Provide the (X, Y) coordinate of the cell's center where the given text is located.  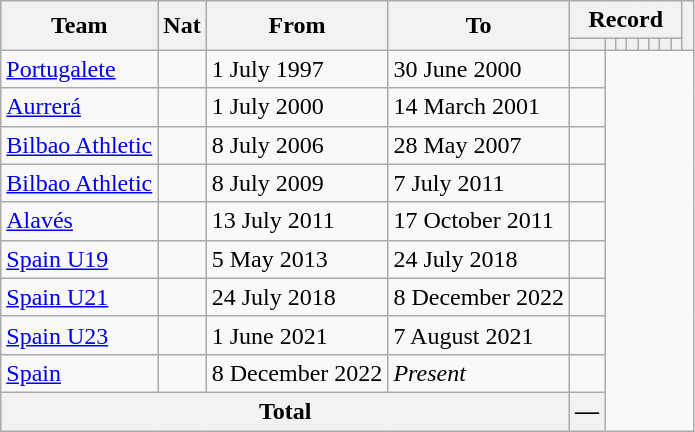
5 May 2013 (297, 259)
Spain U21 (80, 297)
Portugalete (80, 69)
Spain (80, 373)
Spain U23 (80, 335)
28 May 2007 (479, 145)
7 August 2021 (479, 335)
Nat (182, 26)
Present (479, 373)
From (297, 26)
Total (286, 411)
13 July 2011 (297, 221)
17 October 2011 (479, 221)
8 July 2006 (297, 145)
30 June 2000 (479, 69)
7 July 2011 (479, 183)
Team (80, 26)
Alavés (80, 221)
To (479, 26)
Record (626, 20)
14 March 2001 (479, 107)
1 July 2000 (297, 107)
1 July 1997 (297, 69)
Aurrerá (80, 107)
1 June 2021 (297, 335)
Spain U19 (80, 259)
8 July 2009 (297, 183)
— (588, 411)
